Scan for the cell matching the given text and deliver its (X, Y) coordinate at center. 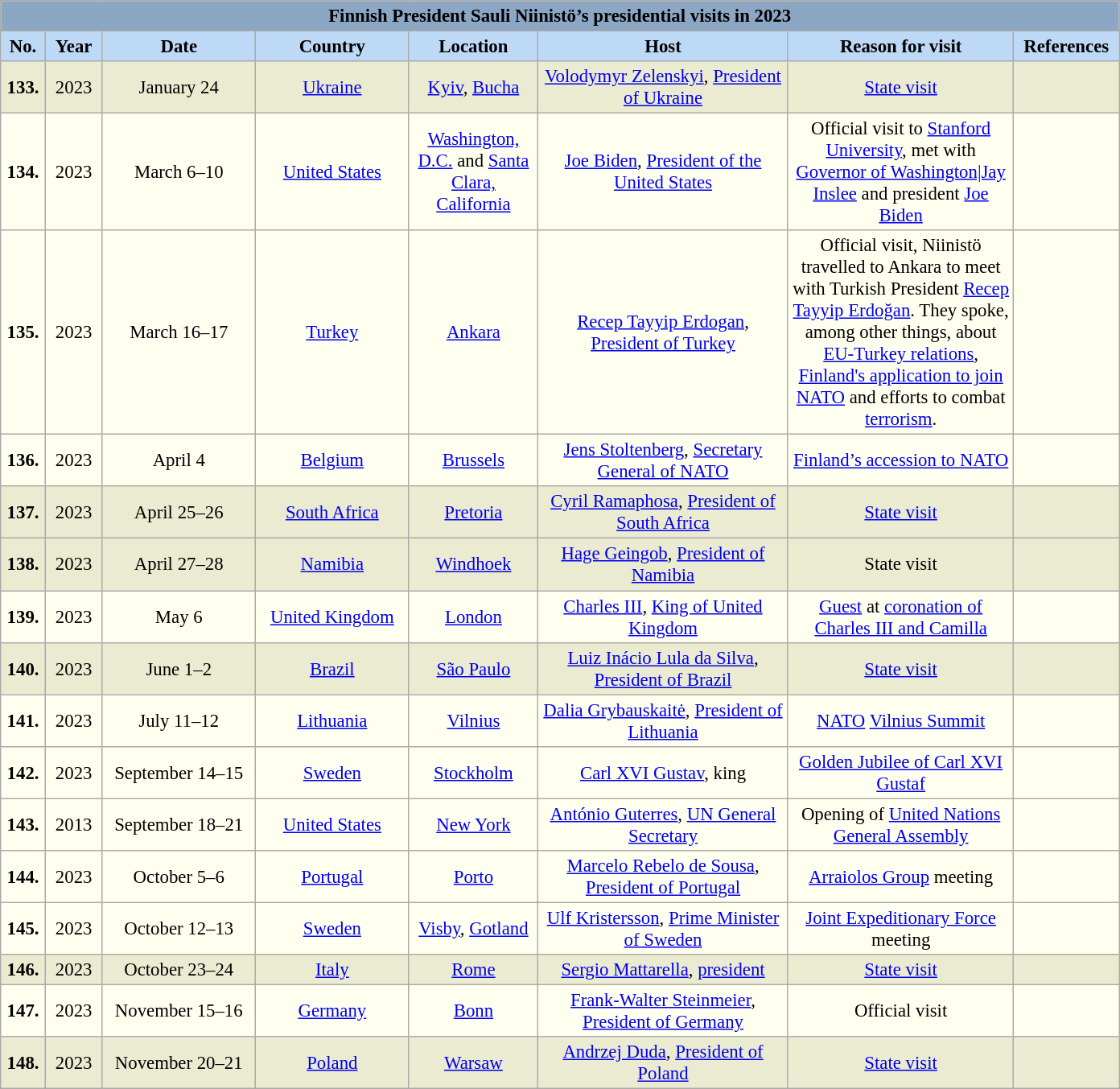
Sergio Mattarella, president (663, 970)
133. (23, 87)
Hage Geingob, President of Namibia (663, 565)
Turkey (333, 332)
2013 (74, 824)
United Kingdom (333, 617)
Warsaw (473, 1062)
References (1067, 47)
134. (23, 172)
Date (179, 47)
Location (473, 47)
Ankara (473, 332)
Stockholm (473, 773)
November 20–21 (179, 1062)
148. (23, 1062)
Pretoria (473, 512)
Golden Jubilee of Carl XVI Gustaf (901, 773)
April 27–28 (179, 565)
Charles III, King of United Kingdom (663, 617)
April 4 (179, 460)
136. (23, 460)
140. (23, 668)
Volodymyr Zelenskyi, President of Ukraine (663, 87)
Finland’s accession to NATO (901, 460)
Belgium (333, 460)
Jens Stoltenberg, Secretary General of NATO (663, 460)
New York (473, 824)
Cyril Ramaphosa, President of South Africa (663, 512)
Andrzej Duda, President of Poland (663, 1062)
Arraiolos Group meeting (901, 877)
Guest at coronation of Charles III and Camilla (901, 617)
July 11–12 (179, 721)
Reason for visit (901, 47)
141. (23, 721)
137. (23, 512)
Country (333, 47)
November 15–16 (179, 1011)
138. (23, 565)
October 23–24 (179, 970)
May 6 (179, 617)
São Paulo (473, 668)
Italy (333, 970)
March 6–10 (179, 172)
Host (663, 47)
January 24 (179, 87)
September 18–21 (179, 824)
Brussels (473, 460)
147. (23, 1011)
Washington, D.C. and Santa Clara, California (473, 172)
South Africa (333, 512)
Germany (333, 1011)
April 25–26 (179, 512)
London (473, 617)
144. (23, 877)
Opening of United Nations General Assembly (901, 824)
September 14–15 (179, 773)
142. (23, 773)
Portugal (333, 877)
Windhoek (473, 565)
Marcelo Rebelo de Sousa, President of Portugal (663, 877)
Bonn (473, 1011)
143. (23, 824)
Ukraine (333, 87)
October 12–13 (179, 929)
Kyiv, Bucha (473, 87)
Namibia (333, 565)
135. (23, 332)
139. (23, 617)
Brazil (333, 668)
Joe Biden, President of the United States (663, 172)
145. (23, 929)
146. (23, 970)
March 16–17 (179, 332)
Lithuania (333, 721)
October 5–6 (179, 877)
Poland (333, 1062)
Visby, Gotland (473, 929)
Official visit to Stanford University, met with Governor of Washington|Jay Inslee and president Joe Biden (901, 172)
Recep Tayyip Erdogan, President of Turkey (663, 332)
June 1–2 (179, 668)
António Guterres, UN General Secretary (663, 824)
Year (74, 47)
Joint Expeditionary Force meeting (901, 929)
Official visit (901, 1011)
Carl XVI Gustav, king (663, 773)
Luiz Inácio Lula da Silva, President of Brazil (663, 668)
Porto (473, 877)
Frank-Walter Steinmeier, President of Germany (663, 1011)
NATO Vilnius Summit (901, 721)
Ulf Kristersson, Prime Minister of Sweden (663, 929)
Dalia Grybauskaitė, President of Lithuania (663, 721)
No. (23, 47)
Vilnius (473, 721)
Finnish President Sauli Niinistö’s presidential visits in 2023 (560, 16)
Rome (473, 970)
